Pinpoint the cell where the given text exists, returning its (x, y) midpoint coordinate. 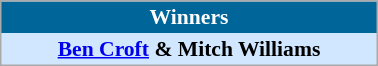
Winners (189, 17)
Ben Croft & Mitch Williams (189, 49)
